Provide the (X, Y) coordinate of the cell's center where the given text is located.  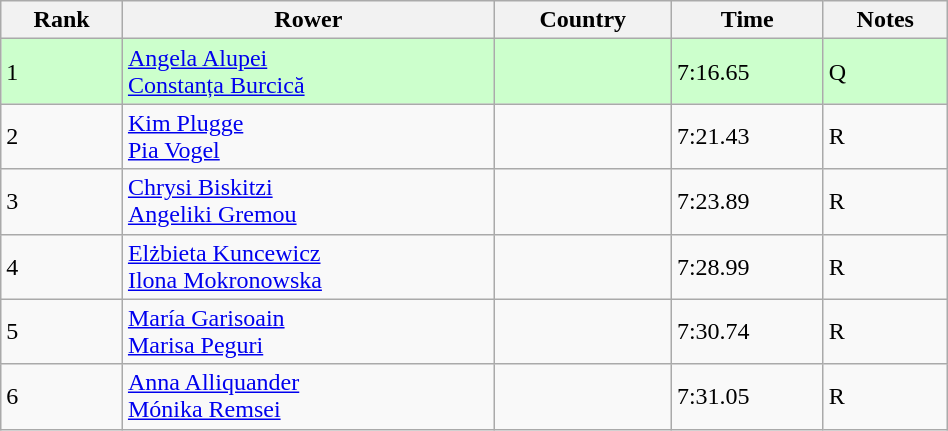
María GarisoainMarisa Peguri (308, 332)
Anna AlliquanderMónika Remsei (308, 396)
Rank (62, 20)
2 (62, 136)
Kim PluggePia Vogel (308, 136)
7:31.05 (747, 396)
7:30.74 (747, 332)
Elżbieta KuncewiczIlona Mokronowska (308, 266)
3 (62, 202)
Chrysi BiskitziAngeliki Gremou (308, 202)
Country (582, 20)
7:28.99 (747, 266)
1 (62, 72)
7:16.65 (747, 72)
Notes (885, 20)
Q (885, 72)
Time (747, 20)
5 (62, 332)
4 (62, 266)
6 (62, 396)
Rower (308, 20)
7:23.89 (747, 202)
Angela AlupeiConstanța Burcică (308, 72)
7:21.43 (747, 136)
